Find where the given text appears and provide that cell's center as [X, Y] coordinate. 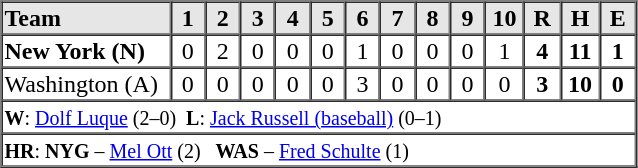
HR: NYG – Mel Ott (2) WAS – Fred Schulte (1) [319, 150]
H [580, 18]
5 [328, 18]
R [542, 18]
New York (N) [86, 50]
9 [468, 18]
E [618, 18]
7 [398, 18]
8 [432, 18]
Washington (A) [86, 84]
6 [362, 18]
Team [86, 18]
W: Dolf Luque (2–0) L: Jack Russell (baseball) (0–1) [319, 116]
11 [580, 50]
